From the cell containing the given text, extract its center point as (X, Y) coordinate. 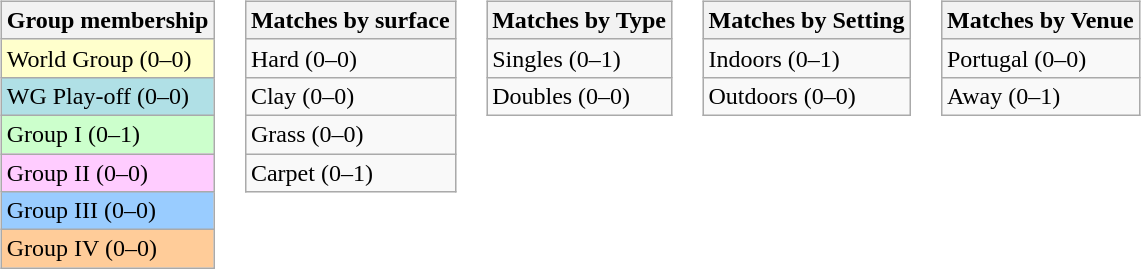
Group II (0–0) (108, 173)
Indoors (0–1) (806, 58)
Matches by surface (350, 20)
Matches by Type (580, 20)
Group I (0–1) (108, 134)
Group membership (108, 20)
Carpet (0–1) (350, 173)
Away (0–1) (1040, 96)
Portugal (0–0) (1040, 58)
Grass (0–0) (350, 134)
Group III (0–0) (108, 211)
Group IV (0–0) (108, 249)
Outdoors (0–0) (806, 96)
Matches by Venue (1040, 20)
Doubles (0–0) (580, 96)
Clay (0–0) (350, 96)
Singles (0–1) (580, 58)
WG Play-off (0–0) (108, 96)
Hard (0–0) (350, 58)
World Group (0–0) (108, 58)
Matches by Setting (806, 20)
